Detect which cell encompasses the target text, then output its (X, Y) center coordinate. 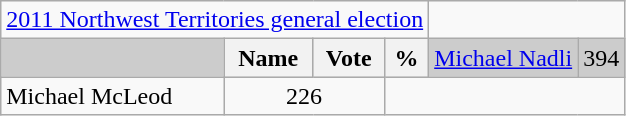
Michael Nadli (504, 58)
226 (304, 96)
2011 Northwest Territories general election (215, 20)
Name (268, 58)
Michael McLeod (112, 96)
394 (602, 58)
Vote (349, 58)
% (406, 58)
